Scan for the cell matching the given text and deliver its [X, Y] coordinate at center. 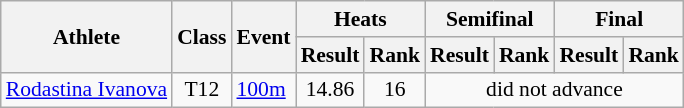
Final [618, 19]
Rodastina Ivanova [86, 90]
Semifinal [490, 19]
did not advance [554, 90]
14.86 [330, 90]
16 [394, 90]
100m [263, 90]
Event [263, 36]
Class [202, 36]
Heats [360, 19]
T12 [202, 90]
Athlete [86, 36]
